Search for the cell housing the specified text and yield its (x, y) center coordinate. 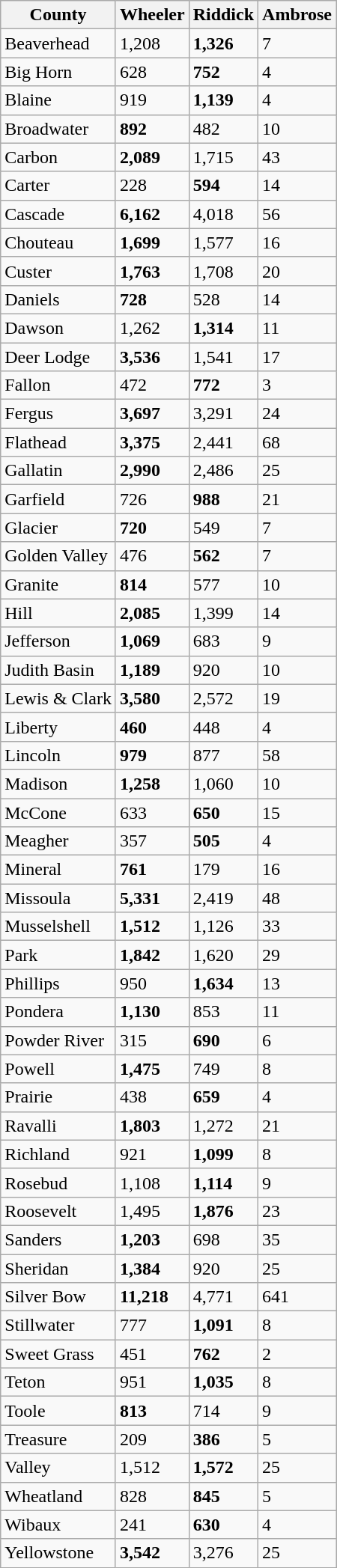
Ravalli (58, 1126)
Hill (58, 613)
15 (297, 812)
315 (152, 1040)
1,384 (152, 1269)
33 (297, 927)
Wheeler (152, 15)
1,699 (152, 242)
1,708 (223, 271)
Valley (58, 1468)
Mineral (58, 870)
1,577 (223, 242)
476 (152, 556)
1,541 (223, 357)
528 (223, 299)
Prairie (58, 1097)
23 (297, 1211)
20 (297, 271)
1,314 (223, 328)
853 (223, 1012)
892 (152, 129)
3,375 (152, 442)
179 (223, 870)
Phillips (58, 983)
979 (152, 755)
228 (152, 186)
1,763 (152, 271)
1,262 (152, 328)
1,326 (223, 43)
48 (297, 898)
Wibaux (58, 1525)
Missoula (58, 898)
Richland (58, 1154)
Riddick (223, 15)
1,189 (152, 670)
921 (152, 1154)
698 (223, 1239)
1,130 (152, 1012)
Broadwater (58, 129)
13 (297, 983)
2 (297, 1354)
Liberty (58, 727)
448 (223, 727)
1,258 (152, 784)
720 (152, 528)
762 (223, 1354)
813 (152, 1411)
Sweet Grass (58, 1354)
761 (152, 870)
3,291 (223, 414)
Garfield (58, 499)
728 (152, 299)
Musselshell (58, 927)
6,162 (152, 214)
3,580 (152, 698)
Sanders (58, 1239)
3,536 (152, 357)
1,572 (223, 1468)
29 (297, 955)
2,486 (223, 471)
Flathead (58, 442)
Cascade (58, 214)
482 (223, 129)
1,114 (223, 1183)
1,495 (152, 1211)
4,018 (223, 214)
17 (297, 357)
659 (223, 1097)
1,803 (152, 1126)
Glacier (58, 528)
3 (297, 385)
357 (152, 841)
Lewis & Clark (58, 698)
1,035 (223, 1382)
68 (297, 442)
2,085 (152, 613)
58 (297, 755)
Fallon (58, 385)
1,842 (152, 955)
Carbon (58, 157)
Judith Basin (58, 670)
505 (223, 841)
Ambrose (297, 15)
Carter (58, 186)
Powder River (58, 1040)
24 (297, 414)
1,399 (223, 613)
1,715 (223, 157)
752 (223, 72)
1,272 (223, 1126)
3,697 (152, 414)
919 (152, 100)
3,542 (152, 1553)
McCone (58, 812)
Jefferson (58, 641)
County (58, 15)
11,218 (152, 1297)
Fergus (58, 414)
2,089 (152, 157)
386 (223, 1439)
Powell (58, 1069)
Sheridan (58, 1269)
749 (223, 1069)
Wheatland (58, 1496)
Dawson (58, 328)
451 (152, 1354)
951 (152, 1382)
1,108 (152, 1183)
2,441 (223, 442)
2,990 (152, 471)
Madison (58, 784)
828 (152, 1496)
683 (223, 641)
690 (223, 1040)
777 (152, 1326)
Lincoln (58, 755)
1,203 (152, 1239)
577 (223, 585)
594 (223, 186)
2,572 (223, 698)
Teton (58, 1382)
Daniels (58, 299)
772 (223, 385)
1,126 (223, 927)
950 (152, 983)
Meagher (58, 841)
641 (297, 1297)
1,099 (223, 1154)
1,475 (152, 1069)
Chouteau (58, 242)
630 (223, 1525)
438 (152, 1097)
Golden Valley (58, 556)
Pondera (58, 1012)
1,069 (152, 641)
1,876 (223, 1211)
Stillwater (58, 1326)
3,276 (223, 1553)
19 (297, 698)
Beaverhead (58, 43)
1,634 (223, 983)
1,620 (223, 955)
Toole (58, 1411)
Deer Lodge (58, 357)
1,208 (152, 43)
1,139 (223, 100)
460 (152, 727)
Blaine (58, 100)
1,091 (223, 1326)
Gallatin (58, 471)
1,060 (223, 784)
4,771 (223, 1297)
714 (223, 1411)
Yellowstone (58, 1553)
56 (297, 214)
877 (223, 755)
726 (152, 499)
988 (223, 499)
814 (152, 585)
Custer (58, 271)
472 (152, 385)
650 (223, 812)
Park (58, 955)
549 (223, 528)
Granite (58, 585)
Treasure (58, 1439)
Rosebud (58, 1183)
2,419 (223, 898)
241 (152, 1525)
562 (223, 556)
209 (152, 1439)
Big Horn (58, 72)
Roosevelt (58, 1211)
845 (223, 1496)
633 (152, 812)
6 (297, 1040)
5,331 (152, 898)
43 (297, 157)
Silver Bow (58, 1297)
628 (152, 72)
35 (297, 1239)
